Locate the cell with the specified text and output its [X, Y] center coordinate. 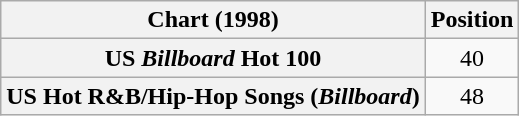
Chart (1998) [213, 20]
US Billboard Hot 100 [213, 58]
48 [472, 96]
US Hot R&B/Hip-Hop Songs (Billboard) [213, 96]
Position [472, 20]
40 [472, 58]
